Search for the cell housing the specified text and yield its [x, y] center coordinate. 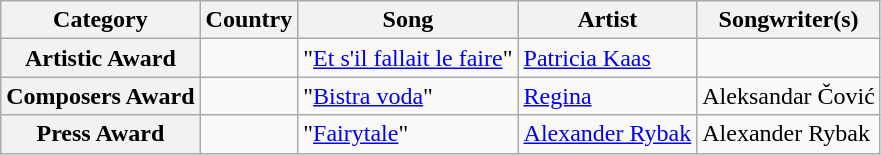
"Et s'il fallait le faire" [408, 58]
Patricia Kaas [608, 58]
"Fairytale" [408, 134]
Songwriter(s) [789, 20]
Aleksandar Čović [789, 96]
Artist [608, 20]
Composers Award [100, 96]
Regina [608, 96]
"Bistra voda" [408, 96]
Artistic Award [100, 58]
Press Award [100, 134]
Country [249, 20]
Song [408, 20]
Category [100, 20]
